Search for the cell housing the specified text and yield its [X, Y] center coordinate. 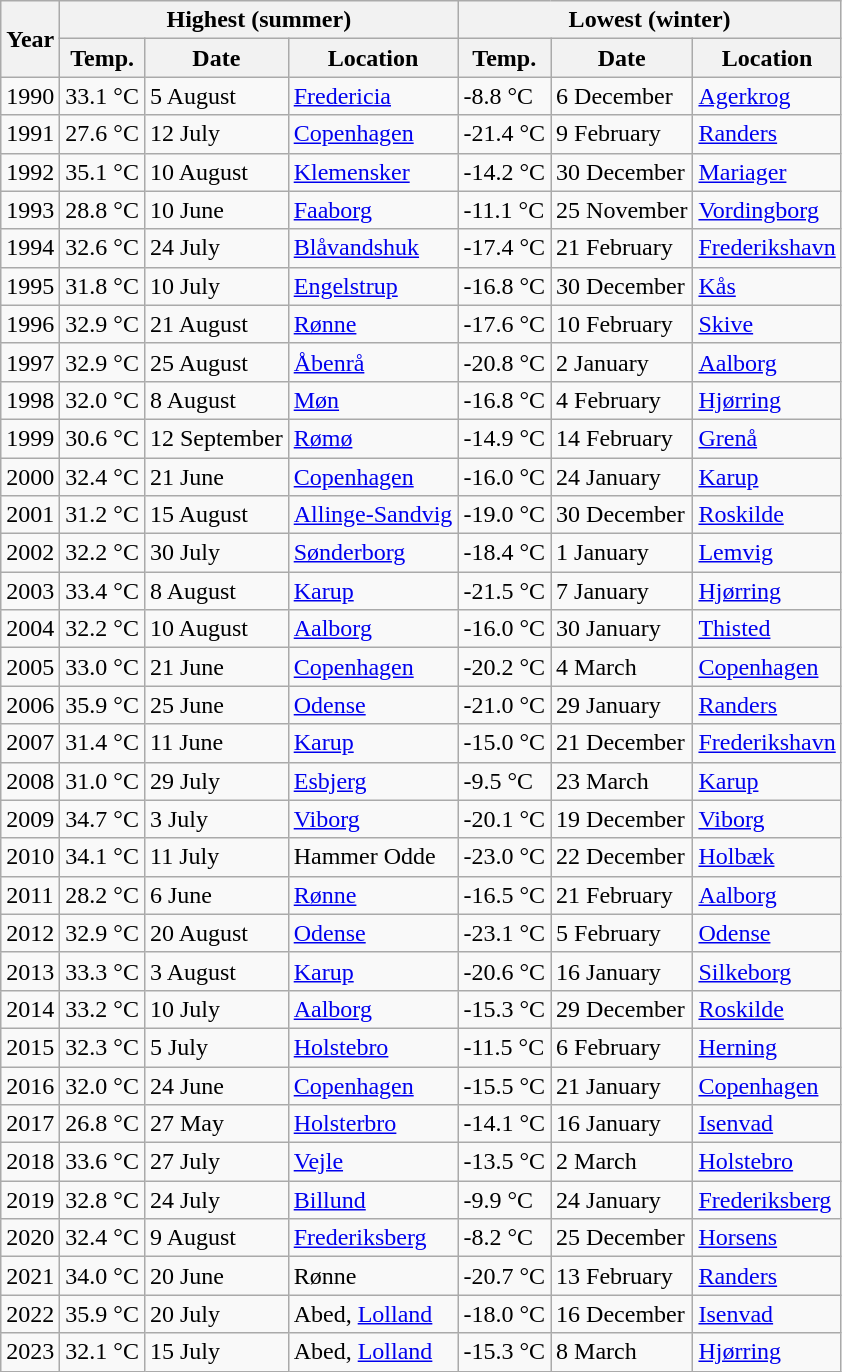
2 January [622, 362]
28.8 °C [102, 210]
31.4 °C [102, 743]
34.1 °C [102, 857]
3 July [216, 819]
1997 [30, 362]
2015 [30, 1047]
26.8 °C [102, 1124]
28.2 °C [102, 895]
2005 [30, 667]
2023 [30, 1352]
Holsterbro [373, 1124]
-18.4 °C [504, 553]
2018 [30, 1162]
16 December [622, 1314]
-14.9 °C [504, 438]
Hammer Odde [373, 857]
Billund [373, 1200]
-8.2 °C [504, 1238]
-20.6 °C [504, 971]
Year [30, 39]
2021 [30, 1276]
1994 [30, 248]
19 December [622, 819]
-11.5 °C [504, 1047]
11 June [216, 743]
12 September [216, 438]
4 February [622, 400]
-21.0 °C [504, 705]
2000 [30, 477]
8 March [622, 1352]
2010 [30, 857]
2003 [30, 591]
27 July [216, 1162]
5 February [622, 933]
14 February [622, 438]
-9.5 °C [504, 781]
2009 [30, 819]
20 July [216, 1314]
2004 [30, 629]
Silkeborg [767, 971]
25 November [622, 210]
-8.8 °C [504, 96]
21 January [622, 1085]
-15.5 °C [504, 1085]
1 January [622, 553]
Mariager [767, 172]
-16.5 °C [504, 895]
5 July [216, 1047]
Agerkrog [767, 96]
2013 [30, 971]
Rømø [373, 438]
23 March [622, 781]
2 March [622, 1162]
Engelstrup [373, 286]
20 August [216, 933]
32.8 °C [102, 1200]
32.6 °C [102, 248]
29 July [216, 781]
31.8 °C [102, 286]
-21.5 °C [504, 591]
34.7 °C [102, 819]
-14.1 °C [504, 1124]
7 January [622, 591]
-18.0 °C [504, 1314]
6 February [622, 1047]
-11.1 °C [504, 210]
1998 [30, 400]
Grenå [767, 438]
2020 [30, 1238]
Lemvig [767, 553]
1990 [30, 96]
33.1 °C [102, 96]
Vordingborg [767, 210]
-20.2 °C [504, 667]
2006 [30, 705]
Åbenrå [373, 362]
2014 [30, 1009]
21 August [216, 324]
30.6 °C [102, 438]
25 December [622, 1238]
33.6 °C [102, 1162]
2012 [30, 933]
-13.5 °C [504, 1162]
2007 [30, 743]
20 June [216, 1276]
34.0 °C [102, 1276]
Blåvandshuk [373, 248]
Møn [373, 400]
9 August [216, 1238]
24 June [216, 1085]
Horsens [767, 1238]
2016 [30, 1085]
5 August [216, 96]
25 June [216, 705]
4 March [622, 667]
30 January [622, 629]
-19.0 °C [504, 515]
27.6 °C [102, 134]
9 February [622, 134]
2017 [30, 1124]
Fredericia [373, 96]
2019 [30, 1200]
10 June [216, 210]
13 February [622, 1276]
Thisted [767, 629]
33.2 °C [102, 1009]
33.4 °C [102, 591]
10 February [622, 324]
Esbjerg [373, 781]
-20.1 °C [504, 819]
Kås [767, 286]
21 December [622, 743]
-20.8 °C [504, 362]
32.3 °C [102, 1047]
Faaborg [373, 210]
Skive [767, 324]
29 December [622, 1009]
-23.0 °C [504, 857]
-9.9 °C [504, 1200]
31.0 °C [102, 781]
27 May [216, 1124]
1993 [30, 210]
30 July [216, 553]
Klemensker [373, 172]
3 August [216, 971]
2001 [30, 515]
2008 [30, 781]
29 January [622, 705]
25 August [216, 362]
-20.7 °C [504, 1276]
Allinge-Sandvig [373, 515]
1995 [30, 286]
11 July [216, 857]
6 June [216, 895]
1992 [30, 172]
-21.4 °C [504, 134]
15 August [216, 515]
1996 [30, 324]
6 December [622, 96]
2022 [30, 1314]
2011 [30, 895]
15 July [216, 1352]
1999 [30, 438]
12 July [216, 134]
33.0 °C [102, 667]
Herning [767, 1047]
35.1 °C [102, 172]
22 December [622, 857]
-15.0 °C [504, 743]
-17.6 °C [504, 324]
Vejle [373, 1162]
Lowest (winter) [650, 20]
-14.2 °C [504, 172]
32.1 °C [102, 1352]
33.3 °C [102, 971]
2002 [30, 553]
Sønderborg [373, 553]
1991 [30, 134]
-23.1 °C [504, 933]
Holbæk [767, 857]
-17.4 °C [504, 248]
31.2 °C [102, 515]
Highest (summer) [259, 20]
